Locate the cell with the specified text and output its [x, y] center coordinate. 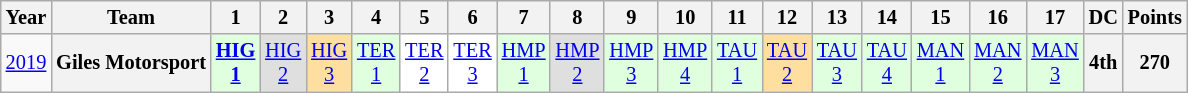
4th [1104, 63]
16 [998, 17]
TER3 [472, 63]
17 [1054, 17]
TER2 [424, 63]
MAN3 [1054, 63]
HIG2 [283, 63]
11 [737, 17]
HMP2 [577, 63]
Year [26, 17]
8 [577, 17]
5 [424, 17]
HIG1 [236, 63]
14 [887, 17]
TAU2 [787, 63]
TAU1 [737, 63]
HMP1 [524, 63]
6 [472, 17]
HMP4 [685, 63]
9 [631, 17]
12 [787, 17]
4 [376, 17]
2 [283, 17]
1 [236, 17]
10 [685, 17]
TAU3 [837, 63]
270 [1155, 63]
TAU4 [887, 63]
DC [1104, 17]
HMP3 [631, 63]
HIG3 [329, 63]
15 [940, 17]
MAN2 [998, 63]
MAN1 [940, 63]
Giles Motorsport [131, 63]
3 [329, 17]
13 [837, 17]
TER1 [376, 63]
2019 [26, 63]
Team [131, 17]
7 [524, 17]
Points [1155, 17]
